Detect which cell encompasses the target text, then output its (x, y) center coordinate. 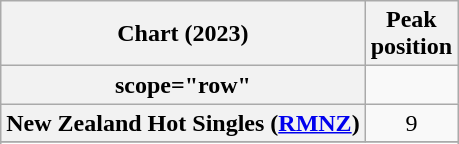
scope="row" (183, 85)
9 (411, 123)
Peakposition (411, 34)
New Zealand Hot Singles (RMNZ) (183, 123)
Chart (2023) (183, 34)
